From the cell containing the given text, extract its center point as [X, Y] coordinate. 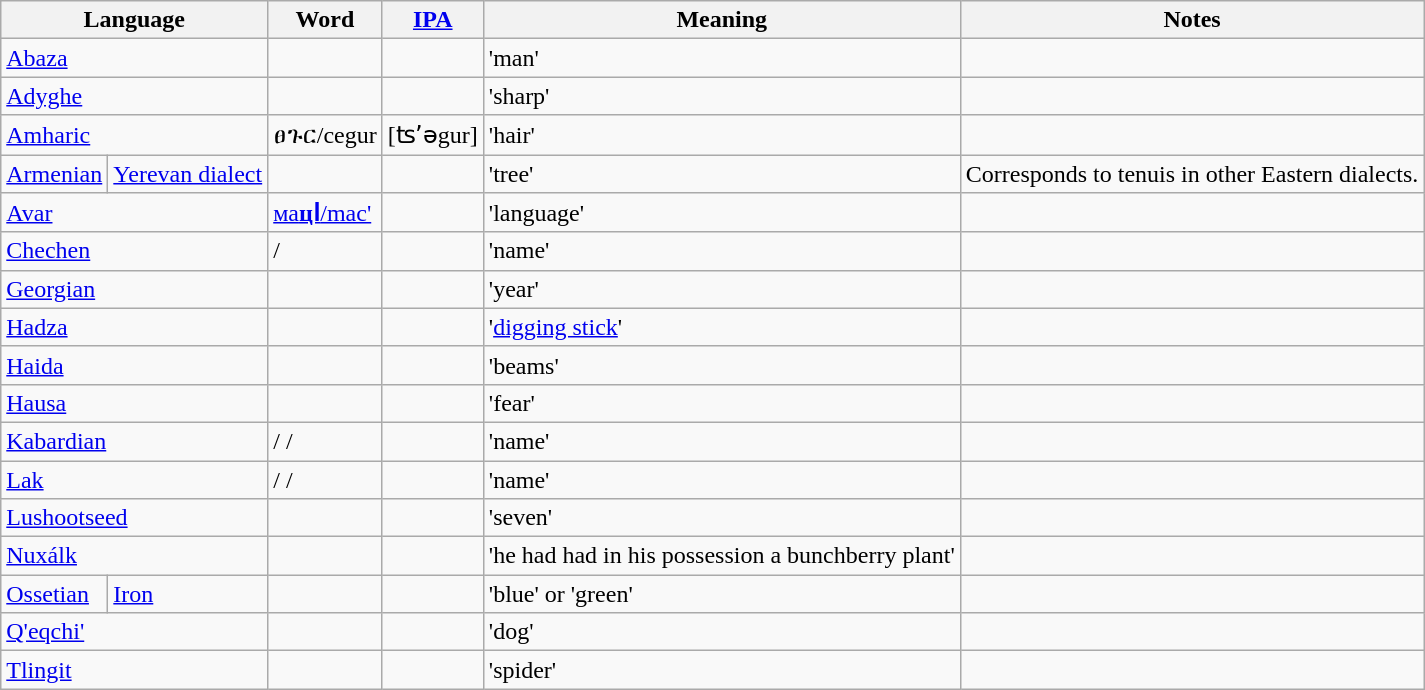
мацӀ/mac' [326, 213]
Word [326, 20]
Hadza [134, 327]
Chechen [134, 251]
[ʦʼəgur] [432, 135]
'digging stick' [722, 327]
Armenian [54, 173]
Yerevan dialect [188, 173]
Georgian [134, 289]
Corresponds to tenuis in other Eastern dialects. [1192, 173]
'beams' [722, 365]
IPA [432, 20]
Q'eqchi' [134, 632]
'fear' [722, 403]
'spider' [722, 670]
Language [134, 20]
Adyghe [134, 96]
'blue' or 'green' [722, 594]
'sharp' [722, 96]
Avar [134, 213]
/ [326, 251]
Lak [134, 479]
ፀጉር/cegur [326, 135]
Hausa [134, 403]
'tree' [722, 173]
Nuxálk [134, 556]
Lushootseed [134, 518]
'man' [722, 58]
'he had had in his possession a bunchberry plant' [722, 556]
'seven' [722, 518]
Haida [134, 365]
'dog' [722, 632]
Kabardian [134, 441]
Tlingit [134, 670]
Ossetian [54, 594]
'year' [722, 289]
Amharic [134, 135]
Notes [1192, 20]
'language' [722, 213]
'hair' [722, 135]
Meaning [722, 20]
Abaza [134, 58]
Iron [188, 594]
